Search for the cell housing the specified text and yield its (x, y) center coordinate. 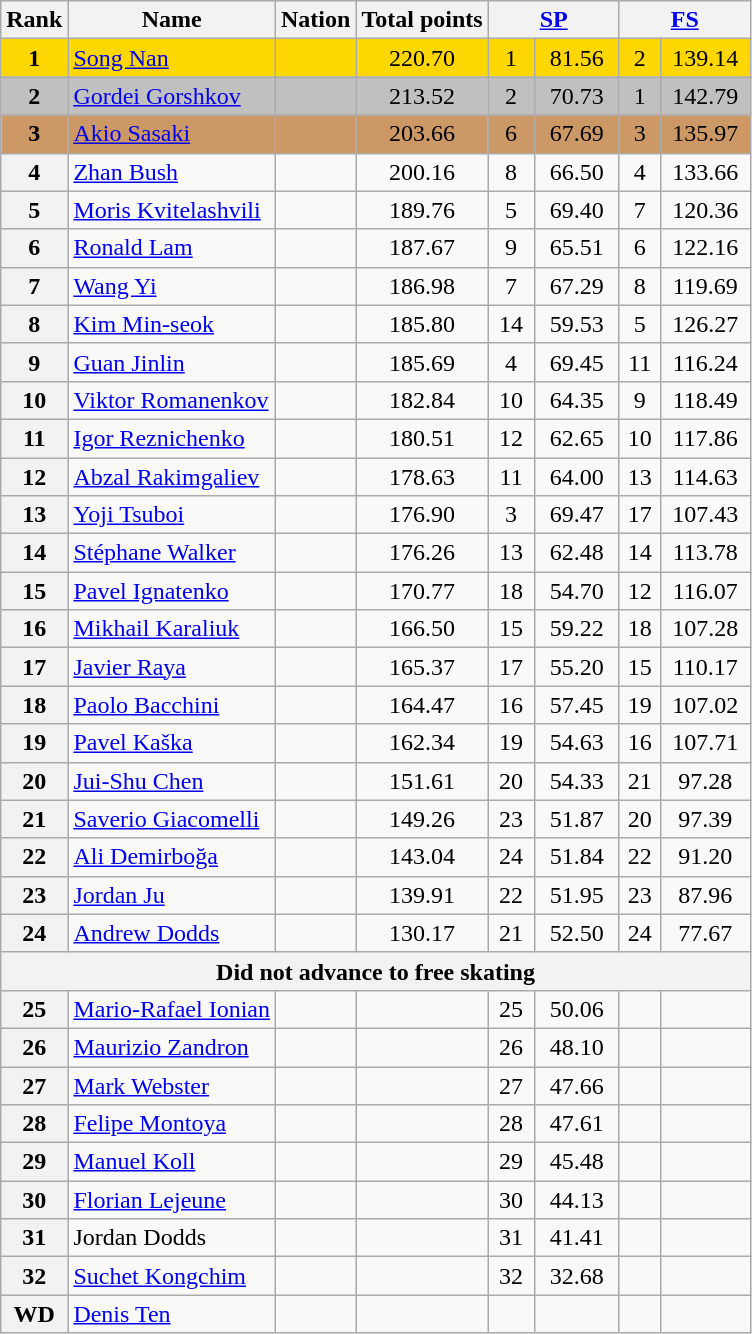
50.06 (576, 1009)
51.87 (576, 819)
133.66 (705, 172)
143.04 (422, 857)
59.22 (576, 629)
Jui-Shu Chen (172, 781)
149.26 (422, 819)
189.76 (422, 210)
44.13 (576, 1200)
118.49 (705, 400)
Mikhail Karaliuk (172, 629)
41.41 (576, 1238)
51.95 (576, 895)
69.47 (576, 515)
97.39 (705, 819)
62.65 (576, 438)
Yoji Tsuboi (172, 515)
Ronald Lam (172, 248)
185.69 (422, 362)
Name (172, 20)
64.35 (576, 400)
164.47 (422, 705)
122.16 (705, 248)
187.67 (422, 248)
165.37 (422, 667)
69.45 (576, 362)
Abzal Rakimgaliev (172, 477)
182.84 (422, 400)
51.84 (576, 857)
176.90 (422, 515)
151.61 (422, 781)
117.86 (705, 438)
130.17 (422, 933)
Andrew Dodds (172, 933)
Mario-Rafael Ionian (172, 1009)
67.29 (576, 286)
47.66 (576, 1085)
Jordan Ju (172, 895)
114.63 (705, 477)
32.68 (576, 1276)
Jordan Dodds (172, 1238)
Maurizio Zandron (172, 1047)
107.28 (705, 629)
Igor Reznichenko (172, 438)
91.20 (705, 857)
Rank (34, 20)
113.78 (705, 553)
Pavel Ignatenko (172, 591)
110.17 (705, 667)
52.50 (576, 933)
200.16 (422, 172)
Saverio Giacomelli (172, 819)
Wang Yi (172, 286)
47.61 (576, 1124)
107.02 (705, 705)
54.33 (576, 781)
185.80 (422, 324)
139.14 (705, 58)
54.70 (576, 591)
Florian Lejeune (172, 1200)
203.66 (422, 134)
Moris Kvitelashvili (172, 210)
107.71 (705, 743)
Kim Min-seok (172, 324)
Paolo Bacchini (172, 705)
220.70 (422, 58)
126.27 (705, 324)
Javier Raya (172, 667)
162.34 (422, 743)
Pavel Kaška (172, 743)
Ali Demirboğa (172, 857)
70.73 (576, 96)
66.50 (576, 172)
186.98 (422, 286)
120.36 (705, 210)
Mark Webster (172, 1085)
135.97 (705, 134)
62.48 (576, 553)
97.28 (705, 781)
213.52 (422, 96)
77.67 (705, 933)
45.48 (576, 1162)
139.91 (422, 895)
180.51 (422, 438)
119.69 (705, 286)
55.20 (576, 667)
Denis Ten (172, 1314)
54.63 (576, 743)
Akio Sasaki (172, 134)
Nation (316, 20)
Gordei Gorshkov (172, 96)
116.07 (705, 591)
Zhan Bush (172, 172)
67.69 (576, 134)
142.79 (705, 96)
64.00 (576, 477)
Stéphane Walker (172, 553)
FS (684, 20)
176.26 (422, 553)
Song Nan (172, 58)
Felipe Montoya (172, 1124)
81.56 (576, 58)
178.63 (422, 477)
Viktor Romanenkov (172, 400)
166.50 (422, 629)
SP (554, 20)
116.24 (705, 362)
57.45 (576, 705)
Total points (422, 20)
87.96 (705, 895)
170.77 (422, 591)
WD (34, 1314)
59.53 (576, 324)
107.43 (705, 515)
Manuel Koll (172, 1162)
48.10 (576, 1047)
Guan Jinlin (172, 362)
Suchet Kongchim (172, 1276)
69.40 (576, 210)
Did not advance to free skating (376, 971)
65.51 (576, 248)
